Find where the given text appears and provide that cell's center as [x, y] coordinate. 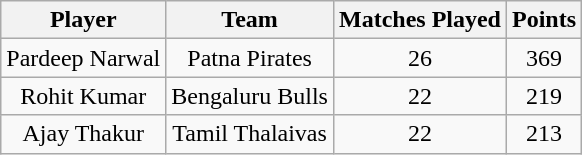
Pardeep Narwal [84, 58]
Tamil Thalaivas [250, 134]
Ajay Thakur [84, 134]
Points [544, 20]
Rohit Kumar [84, 96]
Patna Pirates [250, 58]
219 [544, 96]
369 [544, 58]
Bengaluru Bulls [250, 96]
Team [250, 20]
26 [420, 58]
213 [544, 134]
Matches Played [420, 20]
Player [84, 20]
